Return the [x, y] coordinate for the center point of the cell that contains the specified text.  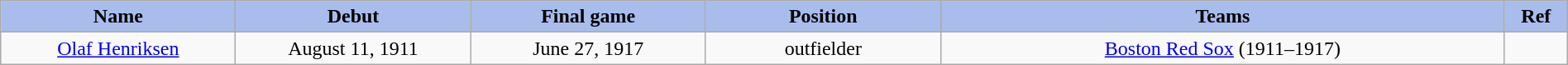
Name [118, 17]
outfielder [823, 48]
Debut [353, 17]
Position [823, 17]
Final game [588, 17]
August 11, 1911 [353, 48]
Olaf Henriksen [118, 48]
Boston Red Sox (1911–1917) [1222, 48]
June 27, 1917 [588, 48]
Ref [1536, 17]
Teams [1222, 17]
